For the text-containing cell, return its midpoint in [x, y] coordinate format. 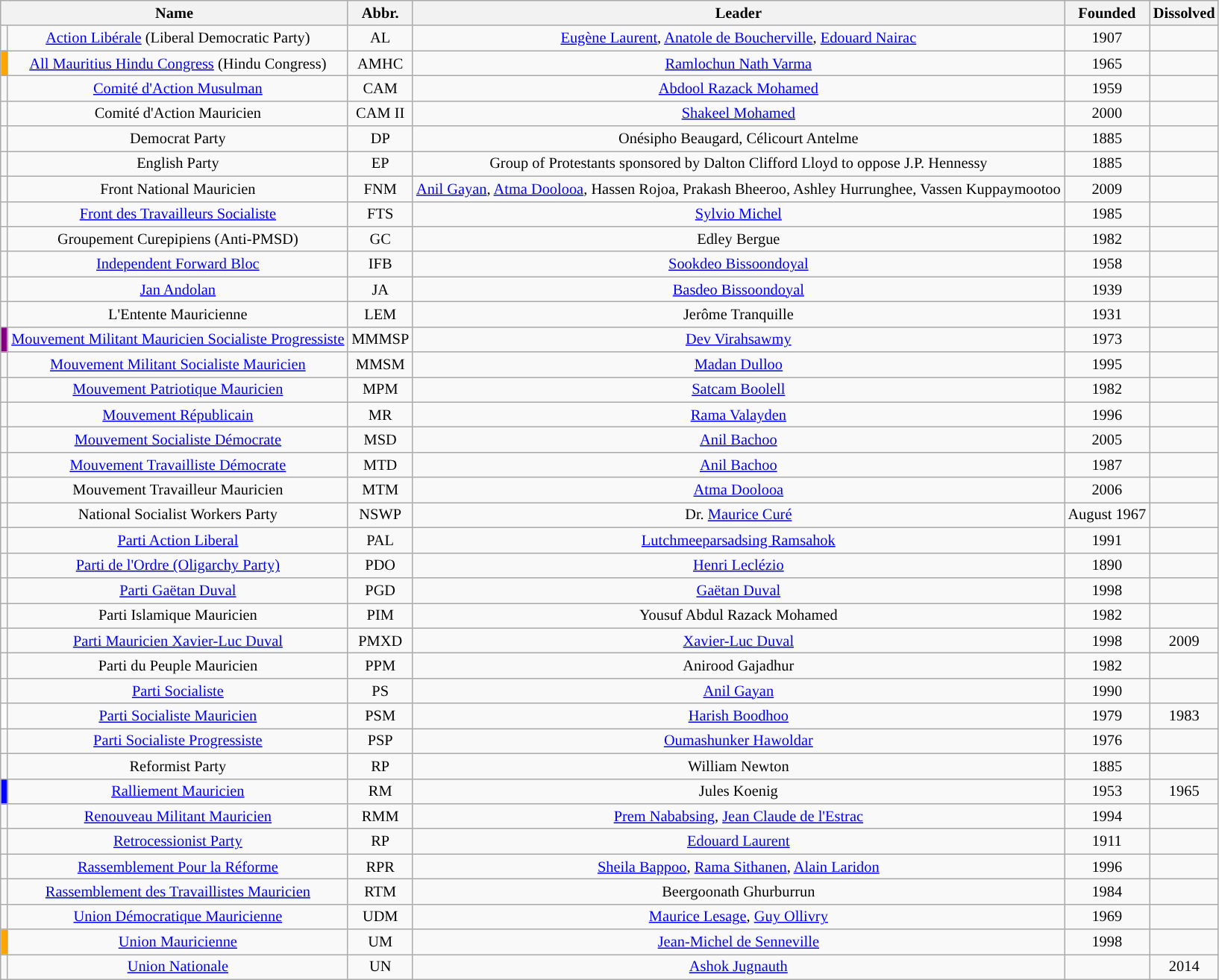
Jean-Michel de Senneville [739, 942]
Mouvement Militant Mauricien Socialiste Progressiste [178, 339]
Jerôme Tranquille [739, 314]
Abdool Razack Mohamed [739, 88]
Parti Islamique Mauricien [178, 615]
Anirood Gajadhur [739, 665]
Henri Leclézio [739, 565]
PMXD [380, 641]
PSM [380, 716]
PAL [380, 540]
Xavier-Luc Duval [739, 641]
Parti Mauricien Xavier-Luc Duval [178, 641]
Ralliement Mauricien [178, 791]
Rassemblement Pour la Réforme [178, 867]
Rassemblement des Travaillistes Mauricien [178, 891]
MPM [380, 389]
Ramlochun Nath Varma [739, 63]
Parti Gaëtan Duval [178, 590]
Founded [1107, 13]
Madan Dulloo [739, 365]
Parti Socialiste Mauricien [178, 716]
Onésipho Beaugard, Célicourt Antelme [739, 139]
DP [380, 139]
Sookdeo Bissoondoyal [739, 264]
Harish Boodhoo [739, 716]
Rama Valayden [739, 415]
Dissolved [1184, 13]
National Socialist Workers Party [178, 515]
IFB [380, 264]
Mouvement Militant Socialiste Mauricien [178, 365]
Mouvement Patriotique Mauricien [178, 389]
1995 [1107, 365]
1907 [1107, 38]
Oumashunker Hawoldar [739, 741]
MSD [380, 439]
Dr. Maurice Curé [739, 515]
PSP [380, 741]
Lutchmeeparsadsing Ramsahok [739, 540]
Union Démocratique Mauricienne [178, 917]
Satcam Boolell [739, 389]
2000 [1107, 113]
MMSM [380, 365]
Yousuf Abdul Razack Mohamed [739, 615]
Parti Action Liberal [178, 540]
EP [380, 163]
Union Nationale [178, 967]
Anil Gayan [739, 691]
1890 [1107, 565]
Beergoonath Ghurburrun [739, 891]
1979 [1107, 716]
MTD [380, 465]
CAM II [380, 113]
MR [380, 415]
Union Mauricienne [178, 942]
Atma Doolooa [739, 490]
RM [380, 791]
AMHC [380, 63]
Abbr. [380, 13]
PDO [380, 565]
Edley Bergue [739, 239]
Retrocessionist Party [178, 841]
Jules Koenig [739, 791]
Shakeel Mohamed [739, 113]
William Newton [739, 766]
GC [380, 239]
1973 [1107, 339]
1983 [1184, 716]
UDM [380, 917]
AL [380, 38]
PPM [380, 665]
1969 [1107, 917]
MMMSP [380, 339]
Jan Andolan [178, 289]
1976 [1107, 741]
Parti du Peuple Mauricien [178, 665]
FTS [380, 214]
Prem Nababsing, Jean Claude de l'Estrac [739, 816]
CAM [380, 88]
Anil Gayan, Atma Doolooa, Hassen Rojoa, Prakash Bheeroo, Ashley Hurrunghee, Vassen Kuppaymootoo [739, 189]
Action Libérale (Liberal Democratic Party) [178, 38]
RMM [380, 816]
Mouvement Travailleur Mauricien [178, 490]
RTM [380, 891]
L'Entente Mauricienne [178, 314]
Independent Forward Bloc [178, 264]
UM [380, 942]
2014 [1184, 967]
Front des Travailleurs Socialiste [178, 214]
Name [175, 13]
Comité d'Action Musulman [178, 88]
1994 [1107, 816]
Democrat Party [178, 139]
Basdeo Bissoondoyal [739, 289]
English Party [178, 163]
Maurice Lesage, Guy Ollivry [739, 917]
Edouard Laurent [739, 841]
Mouvement Socialiste Démocrate [178, 439]
1931 [1107, 314]
August 1967 [1107, 515]
Sheila Bappoo, Rama Sithanen, Alain Laridon [739, 867]
RPR [380, 867]
1953 [1107, 791]
Eugène Laurent, Anatole de Boucherville, Edouard Nairac [739, 38]
1958 [1107, 264]
1990 [1107, 691]
UN [380, 967]
All Mauritius Hindu Congress (Hindu Congress) [178, 63]
PGD [380, 590]
Groupement Curepipiens (Anti-PMSD) [178, 239]
1939 [1107, 289]
Sylvio Michel [739, 214]
Parti de l'Ordre (Oligarchy Party) [178, 565]
1985 [1107, 214]
Parti Socialiste [178, 691]
1987 [1107, 465]
1991 [1107, 540]
Gaëtan Duval [739, 590]
1984 [1107, 891]
NSWP [380, 515]
PIM [380, 615]
Comité d'Action Mauricien [178, 113]
1911 [1107, 841]
Group of Protestants sponsored by Dalton Clifford Lloyd to oppose J.P. Hennessy [739, 163]
JA [380, 289]
2006 [1107, 490]
Mouvement Républicain [178, 415]
Mouvement Travailliste Démocrate [178, 465]
PS [380, 691]
Dev Virahsawmy [739, 339]
MTM [380, 490]
FNM [380, 189]
Leader [739, 13]
Front National Mauricien [178, 189]
Reformist Party [178, 766]
Renouveau Militant Mauricien [178, 816]
Ashok Jugnauth [739, 967]
Parti Socialiste Progressiste [178, 741]
LEM [380, 314]
1959 [1107, 88]
2005 [1107, 439]
